From the cell containing the given text, extract its center point as [X, Y] coordinate. 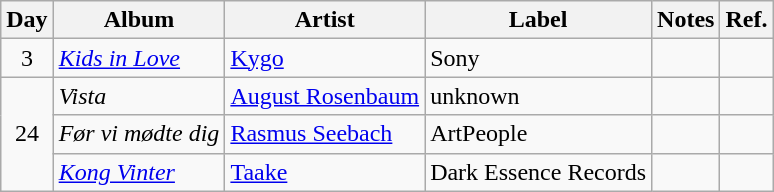
Dark Essence Records [538, 172]
24 [27, 134]
Ref. [746, 20]
Artist [325, 20]
3 [27, 58]
Vista [139, 96]
Label [538, 20]
Kygo [325, 58]
Sony [538, 58]
Taake [325, 172]
Day [27, 20]
Notes [686, 20]
Album [139, 20]
Kong Vinter [139, 172]
unknown [538, 96]
ArtPeople [538, 134]
August Rosenbaum [325, 96]
Før vi mødte dig [139, 134]
Kids in Love [139, 58]
Rasmus Seebach [325, 134]
